Return [x, y] of the center of cell containing provided text 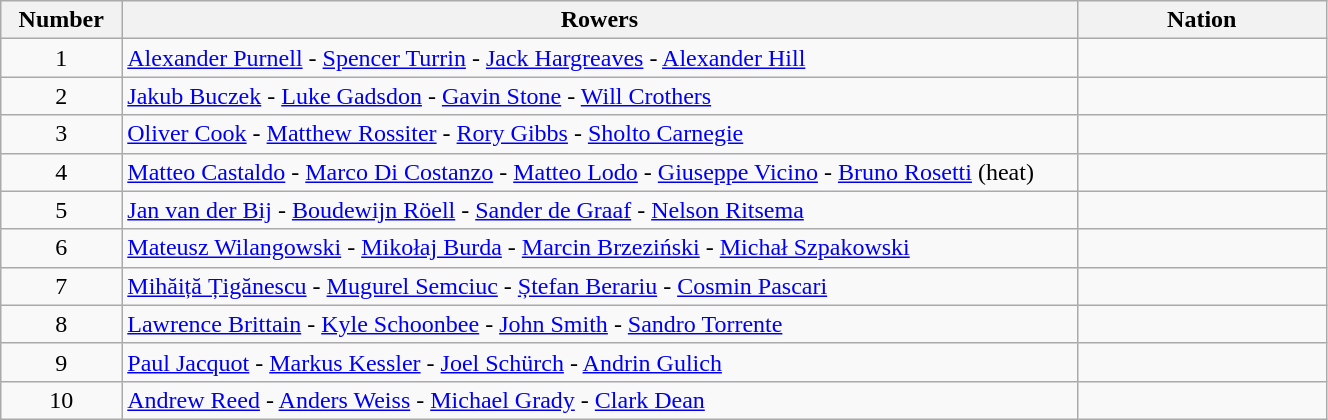
Paul Jacquot - Markus Kessler - Joel Schürch - Andrin Gulich [600, 362]
Jan van der Bij - Boudewijn Röell - Sander de Graaf - Nelson Ritsema [600, 210]
5 [62, 210]
3 [62, 134]
1 [62, 58]
Mihăiță Țigănescu - Mugurel Semciuc - Ștefan Berariu - Cosmin Pascari [600, 286]
Number [62, 20]
6 [62, 248]
9 [62, 362]
Oliver Cook - Matthew Rossiter - Rory Gibbs - Sholto Carnegie [600, 134]
Nation [1202, 20]
4 [62, 172]
Matteo Castaldo - Marco Di Costanzo - Matteo Lodo - Giuseppe Vicino - Bruno Rosetti (heat) [600, 172]
Rowers [600, 20]
8 [62, 324]
Alexander Purnell - Spencer Turrin - Jack Hargreaves - Alexander Hill [600, 58]
10 [62, 400]
2 [62, 96]
7 [62, 286]
Jakub Buczek - Luke Gadsdon - Gavin Stone - Will Crothers [600, 96]
Lawrence Brittain - Kyle Schoonbee - John Smith - Sandro Torrente [600, 324]
Mateusz Wilangowski - Mikołaj Burda - Marcin Brzeziński - Michał Szpakowski [600, 248]
Andrew Reed - Anders Weiss - Michael Grady - Clark Dean [600, 400]
